Output the [x, y] coordinate of the center of the cell containing the given text.  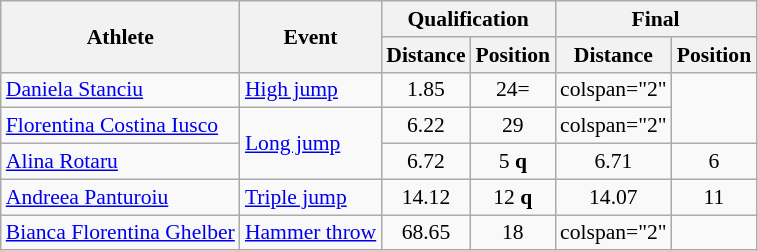
Alina Rotaru [120, 162]
5 q [513, 162]
1.85 [426, 90]
Hammer throw [310, 233]
6.22 [426, 126]
High jump [310, 90]
Bianca Florentina Ghelber [120, 233]
Event [310, 36]
29 [513, 126]
24= [513, 90]
Florentina Costina Iusco [120, 126]
11 [714, 197]
Daniela Stanciu [120, 90]
Qualification [468, 19]
6 [714, 162]
18 [513, 233]
Final [656, 19]
Triple jump [310, 197]
14.12 [426, 197]
68.65 [426, 233]
6.72 [426, 162]
14.07 [614, 197]
Long jump [310, 144]
Andreea Panturoiu [120, 197]
12 q [513, 197]
6.71 [614, 162]
Athlete [120, 36]
